Determine the (X, Y) coordinate at the center of the cell enclosing the given text.  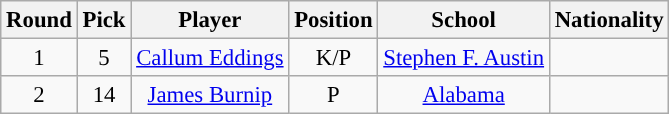
James Burnip (210, 95)
Stephen F. Austin (464, 58)
Player (210, 20)
Round (39, 20)
Pick (104, 20)
School (464, 20)
5 (104, 58)
14 (104, 95)
Position (334, 20)
K/P (334, 58)
P (334, 95)
Nationality (608, 20)
Alabama (464, 95)
Callum Eddings (210, 58)
2 (39, 95)
1 (39, 58)
